Locate the cell with the specified text and output its (x, y) center coordinate. 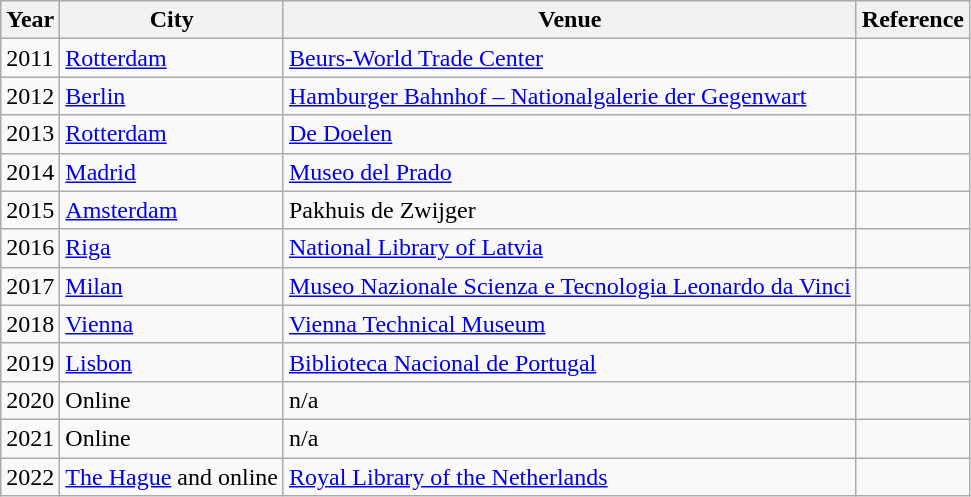
Berlin (172, 96)
Vienna Technical Museum (570, 324)
2012 (30, 96)
2018 (30, 324)
2013 (30, 134)
The Hague and online (172, 477)
Museo Nazionale Scienza e Tecnologia Leonardo da Vinci (570, 286)
Royal Library of the Netherlands (570, 477)
2019 (30, 362)
Pakhuis de Zwijger (570, 210)
Museo del Prado (570, 172)
Venue (570, 20)
Hamburger Bahnhof – Nationalgalerie der Gegenwart (570, 96)
2022 (30, 477)
2020 (30, 400)
2015 (30, 210)
Year (30, 20)
National Library of Latvia (570, 248)
Beurs-World Trade Center (570, 58)
Riga (172, 248)
Amsterdam (172, 210)
Lisbon (172, 362)
City (172, 20)
Milan (172, 286)
2021 (30, 438)
2016 (30, 248)
2014 (30, 172)
De Doelen (570, 134)
2017 (30, 286)
Madrid (172, 172)
Biblioteca Nacional de Portugal (570, 362)
Reference (912, 20)
Vienna (172, 324)
2011 (30, 58)
